Output the [x, y] coordinate of the center of the cell containing the given text.  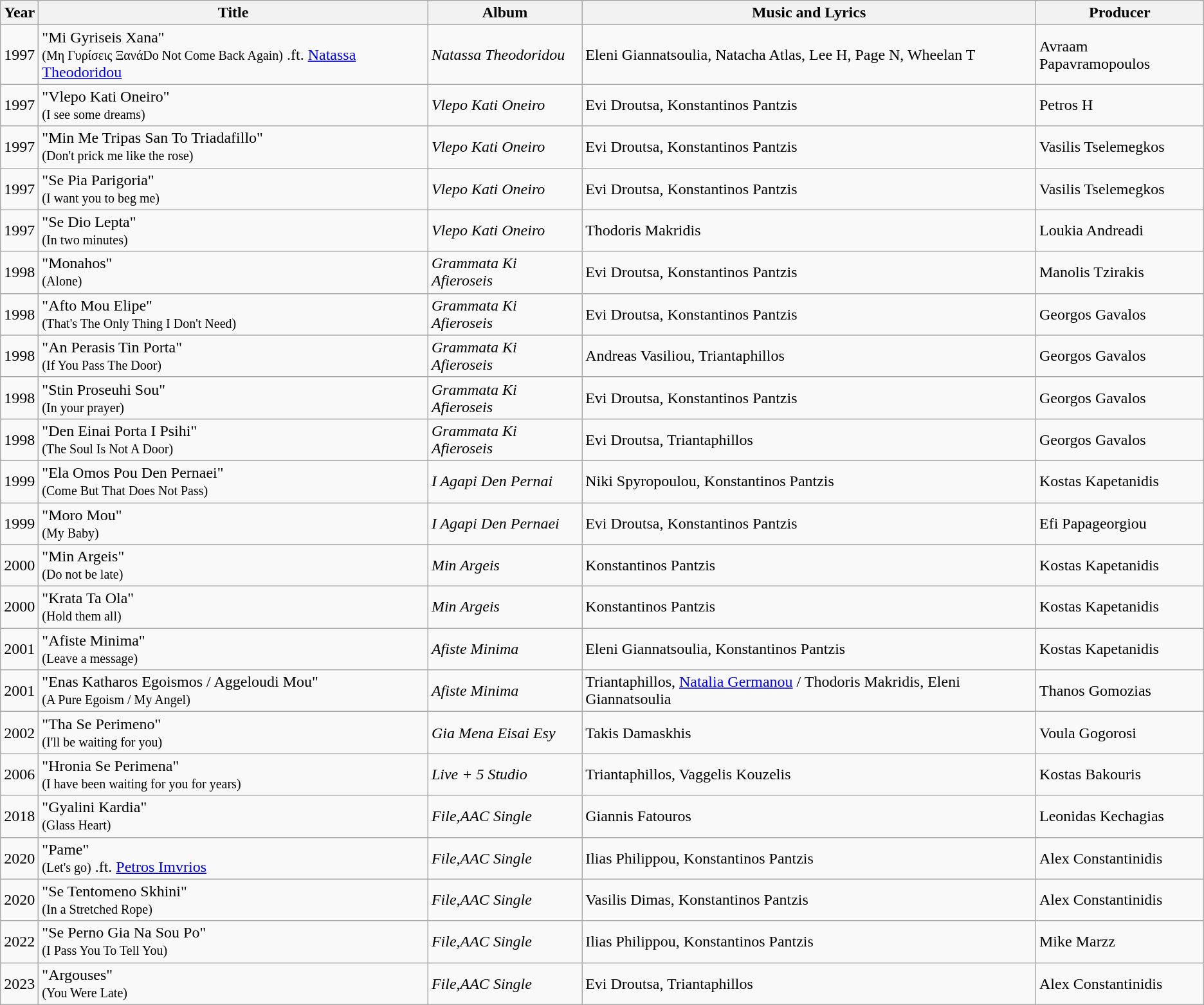
Mike Marzz [1119, 941]
Eleni Giannatsoulia, Konstantinos Pantzis [809, 649]
Music and Lyrics [809, 13]
Vasilis Dimas, Konstantinos Pantzis [809, 900]
"Den Einai Porta I Psihi"(The Soul Is Not A Door) [233, 440]
"An Perasis Tin Porta"(If You Pass The Door) [233, 356]
"Stin Proseuhi Sou"(In your prayer) [233, 397]
"Tha Se Perimeno"(I'll be waiting for you) [233, 733]
Efi Papageorgiou [1119, 523]
Andreas Vasiliou, Triantaphillos [809, 356]
"Se Pia Parigoria"(I want you to beg me) [233, 189]
"Krata Ta Ola"(Hold them all) [233, 607]
Giannis Fatouros [809, 817]
Year [19, 13]
I Agapi Den Pernai [504, 481]
"Moro Mou"(My Baby) [233, 523]
Thodoris Makridis [809, 230]
Voula Gogorosi [1119, 733]
2002 [19, 733]
2018 [19, 817]
Leonidas Kechagias [1119, 817]
2006 [19, 774]
"Min Argeis"(Do not be late) [233, 566]
"Afto Mou Elipe"(That's The Only Thing I Don't Need) [233, 314]
Triantaphillos, Natalia Germanou / Thodoris Makridis, Eleni Giannatsoulia [809, 691]
Producer [1119, 13]
"Se Dio Lepta"(In two minutes) [233, 230]
Loukia Andreadi [1119, 230]
"Pame"(Let's go) .ft. Petros Imvrios [233, 858]
"Gyalini Kardia"(Glass Heart) [233, 817]
"Hronia Se Perimena"(I have been waiting for you for years) [233, 774]
Thanos Gomozias [1119, 691]
Kostas Bakouris [1119, 774]
2022 [19, 941]
Avraam Papavramopoulos [1119, 55]
Triantaphillos, Vaggelis Kouzelis [809, 774]
"Ela Omos Pou Den Pernaei"(Come But That Does Not Pass) [233, 481]
"Afiste Minima"(Leave a message) [233, 649]
Gia Mena Eisai Esy [504, 733]
Eleni Giannatsoulia, Natacha Atlas, Lee H, Page N, Wheelan T [809, 55]
Live + 5 Studio [504, 774]
Album [504, 13]
Petros H [1119, 105]
Manolis Tzirakis [1119, 273]
2023 [19, 984]
"Mi Gyriseis Xana"(Μη Γυρίσεις ΞανάDo Not Come Back Again) .ft. Natassa Theodoridou [233, 55]
Niki Spyropoulou, Konstantinos Pantzis [809, 481]
Title [233, 13]
"Enas Katharos Egoismos / Aggeloudi Mou"(A Pure Egoism / My Angel) [233, 691]
"Vlepo Kati Oneiro"(I see some dreams) [233, 105]
Takis Damaskhis [809, 733]
"Min Me Tripas San To Triadafillo"(Don't prick me like the rose) [233, 147]
"Argouses"(You Were Late) [233, 984]
"Se Perno Gia Na Sou Po"(I Pass You To Tell You) [233, 941]
I Agapi Den Pernaei [504, 523]
"Se Tentomeno Skhini"(In a Stretched Rope) [233, 900]
"Monahos"(Alone) [233, 273]
Natassa Theodoridou [504, 55]
